Determine the (X, Y) coordinate at the center of the cell enclosing the given text.  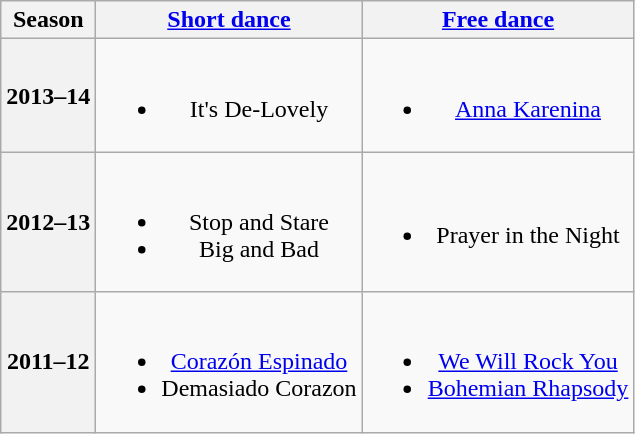
Anna Karenina (498, 96)
We Will Rock You Bohemian Rhapsody (498, 362)
Prayer in the Night (498, 222)
Free dance (498, 20)
2013–14 (48, 96)
Stop and Stare Big and Bad (229, 222)
Short dance (229, 20)
Season (48, 20)
2011–12 (48, 362)
It's De-Lovely (229, 96)
Corazón Espinado Demasiado Corazon (229, 362)
2012–13 (48, 222)
